Extract the (X, Y) coordinate from the center of the cell holding the provided text.  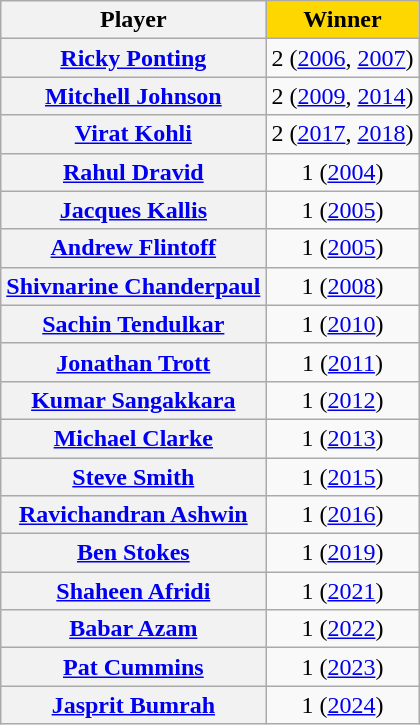
Virat Kohli (134, 134)
Michael Clarke (134, 438)
Babar Azam (134, 629)
Player (134, 20)
1 (2023) (342, 667)
Jonathan Trott (134, 362)
Mitchell Johnson (134, 96)
Andrew Flintoff (134, 248)
1 (2019) (342, 553)
1 (2015) (342, 477)
Rahul Dravid (134, 172)
Ravichandran Ashwin (134, 515)
1 (2008) (342, 286)
Steve Smith (134, 477)
1 (2010) (342, 324)
2 (2017, 2018) (342, 134)
1 (2016) (342, 515)
Kumar Sangakkara (134, 400)
2 (2006, 2007) (342, 58)
Ben Stokes (134, 553)
1 (2004) (342, 172)
Shivnarine Chanderpaul (134, 286)
1 (2024) (342, 705)
2 (2009, 2014) (342, 96)
1 (2012) (342, 400)
1 (2013) (342, 438)
Shaheen Afridi (134, 591)
1 (2011) (342, 362)
Winner (342, 20)
Ricky Ponting (134, 58)
Pat Cummins (134, 667)
Jasprit Bumrah (134, 705)
1 (2022) (342, 629)
Jacques Kallis (134, 210)
1 (2021) (342, 591)
Sachin Tendulkar (134, 324)
